Locate the cell with the specified text and output its [X, Y] center coordinate. 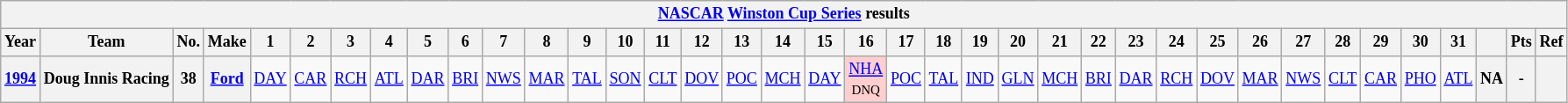
1 [270, 42]
NA [1492, 79]
Ref [1551, 42]
Ford [226, 79]
10 [625, 42]
18 [943, 42]
9 [587, 42]
31 [1458, 42]
2 [311, 42]
12 [702, 42]
14 [783, 42]
NHADNQ [866, 79]
- [1521, 79]
20 [1018, 42]
5 [428, 42]
PHO [1420, 79]
21 [1060, 42]
24 [1177, 42]
29 [1381, 42]
27 [1304, 42]
Doug Innis Racing [106, 79]
Pts [1521, 42]
1994 [21, 79]
19 [979, 42]
Make [226, 42]
NASCAR Winston Cup Series results [784, 14]
28 [1342, 42]
6 [465, 42]
17 [906, 42]
GLN [1018, 79]
16 [866, 42]
26 [1260, 42]
23 [1135, 42]
15 [825, 42]
No. [188, 42]
11 [663, 42]
7 [504, 42]
Team [106, 42]
22 [1099, 42]
8 [547, 42]
30 [1420, 42]
38 [188, 79]
3 [351, 42]
SON [625, 79]
13 [741, 42]
4 [389, 42]
Year [21, 42]
25 [1218, 42]
IND [979, 79]
